From the cell containing the given text, extract its center point as (X, Y) coordinate. 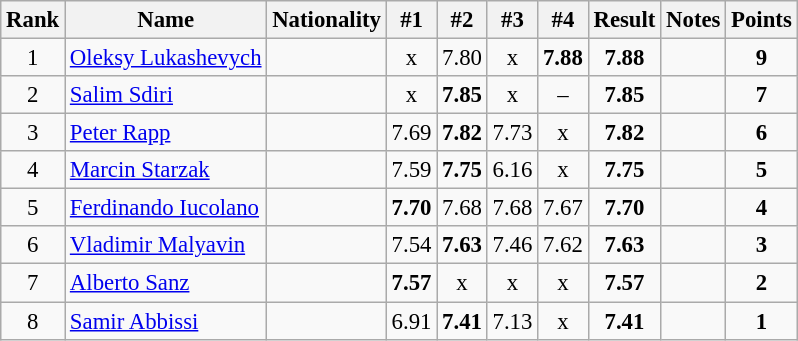
7.62 (563, 245)
9 (762, 58)
Peter Rapp (166, 133)
7.69 (411, 133)
Marcin Starzak (166, 170)
Alberto Sanz (166, 283)
#1 (411, 20)
6.91 (411, 321)
Points (762, 20)
#4 (563, 20)
7.80 (462, 58)
7.73 (512, 133)
7.59 (411, 170)
7.54 (411, 245)
#2 (462, 20)
8 (33, 321)
7.13 (512, 321)
6.16 (512, 170)
#3 (512, 20)
7.67 (563, 208)
7.46 (512, 245)
Salim Sdiri (166, 95)
Ferdinando Iucolano (166, 208)
Rank (33, 20)
Oleksy Lukashevych (166, 58)
Vladimir Malyavin (166, 245)
– (563, 95)
Notes (694, 20)
Result (624, 20)
Samir Abbissi (166, 321)
Name (166, 20)
Nationality (326, 20)
